From the cell containing the given text, extract its center point as [x, y] coordinate. 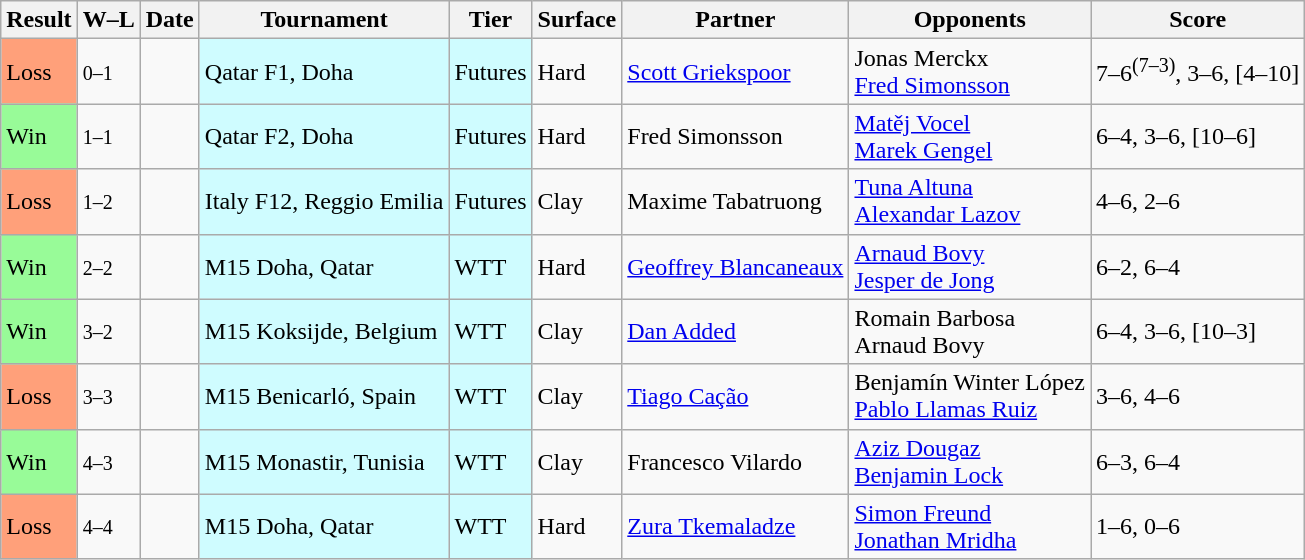
Score [1198, 20]
1–2 [108, 202]
4–3 [108, 462]
Romain Barbosa Arnaud Bovy [970, 332]
Fred Simonsson [736, 136]
Benjamín Winter López Pablo Llamas Ruiz [970, 396]
7–6(7–3), 3–6, [4–10] [1198, 72]
4–6, 2–6 [1198, 202]
Francesco Vilardo [736, 462]
M15 Koksijde, Belgium [324, 332]
Maxime Tabatruong [736, 202]
Simon Freund Jonathan Mridha [970, 526]
1–1 [108, 136]
Partner [736, 20]
W–L [108, 20]
Jonas Merckx Fred Simonsson [970, 72]
2–2 [108, 266]
Dan Added [736, 332]
1–6, 0–6 [1198, 526]
Matěj Vocel Marek Gengel [970, 136]
Scott Griekspoor [736, 72]
3–6, 4–6 [1198, 396]
6–2, 6–4 [1198, 266]
Tiago Cação [736, 396]
Date [170, 20]
Tournament [324, 20]
6–3, 6–4 [1198, 462]
3–3 [108, 396]
0–1 [108, 72]
Aziz Dougaz Benjamin Lock [970, 462]
Geoffrey Blancaneaux [736, 266]
Zura Tkemaladze [736, 526]
3–2 [108, 332]
Qatar F2, Doha [324, 136]
6–4, 3–6, [10–6] [1198, 136]
Opponents [970, 20]
Tier [490, 20]
Result [39, 20]
Surface [577, 20]
4–4 [108, 526]
M15 Benicarló, Spain [324, 396]
Italy F12, Reggio Emilia [324, 202]
6–4, 3–6, [10–3] [1198, 332]
M15 Monastir, Tunisia [324, 462]
Arnaud Bovy Jesper de Jong [970, 266]
Tuna Altuna Alexandar Lazov [970, 202]
Qatar F1, Doha [324, 72]
